Detect which cell encompasses the target text, then output its (x, y) center coordinate. 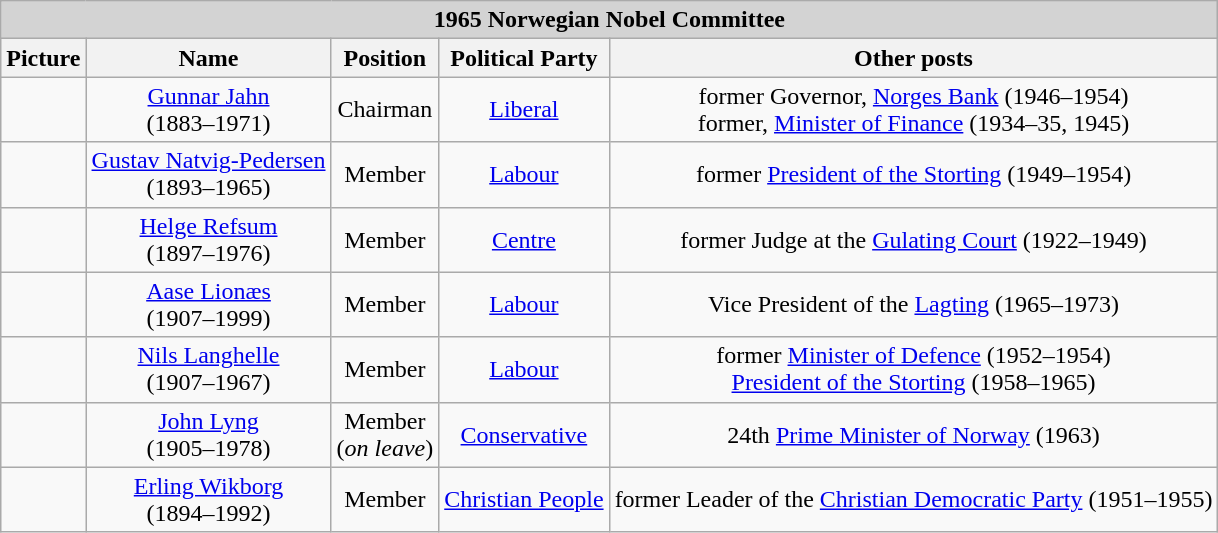
Liberal (524, 110)
Name (208, 58)
Chairman (385, 110)
Christian People (524, 500)
John Lyng (1905–1978) (208, 434)
Centre (524, 240)
Picture (44, 58)
Erling Wikborg (1894–1992) (208, 500)
former President of the Storting (1949–1954) (914, 174)
Conservative (524, 434)
Other posts (914, 58)
Vice President of the Lagting (1965–1973) (914, 304)
Aase Lionæs (1907–1999) (208, 304)
former Judge at the Gulating Court (1922–1949) (914, 240)
Nils Langhelle (1907–1967) (208, 370)
24th Prime Minister of Norway (1963) (914, 434)
Gustav Natvig-Pedersen (1893–1965) (208, 174)
former Governor, Norges Bank (1946–1954)former, Minister of Finance (1934–35, 1945) (914, 110)
former Leader of the Christian Democratic Party (1951–1955) (914, 500)
Gunnar Jahn (1883–1971) (208, 110)
1965 Norwegian Nobel Committee (610, 20)
Political Party (524, 58)
former Minister of Defence (1952–1954)President of the Storting (1958–1965) (914, 370)
Member (on leave) (385, 434)
Position (385, 58)
Helge Refsum (1897–1976) (208, 240)
